Identify which cell holds the provided text, then report its (x, y) central coordinate. 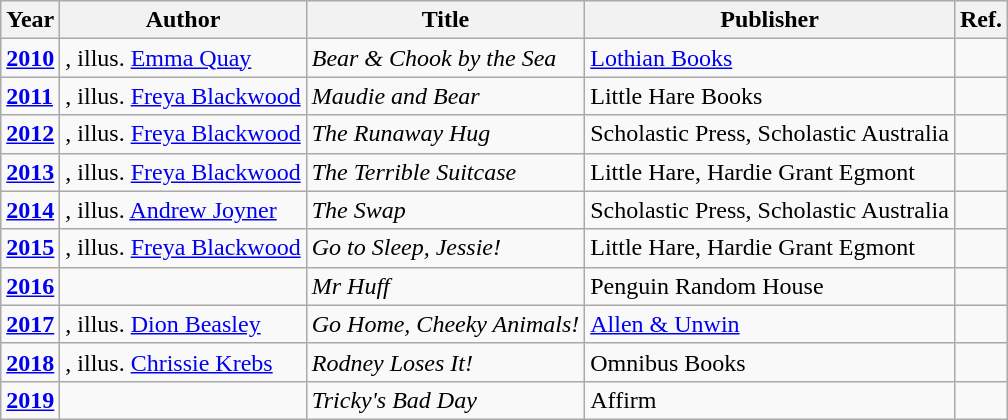
2013 (30, 172)
Affirm (770, 400)
Ref. (980, 20)
Allen & Unwin (770, 324)
The Runaway Hug (446, 134)
, illus. Chrissie Krebs (183, 362)
Penguin Random House (770, 286)
2014 (30, 210)
Little Hare Books (770, 96)
Tricky's Bad Day (446, 400)
2018 (30, 362)
, illus. Dion Beasley (183, 324)
Publisher (770, 20)
, illus. Emma Quay (183, 58)
Year (30, 20)
2012 (30, 134)
The Swap (446, 210)
2010 (30, 58)
The Terrible Suitcase (446, 172)
2011 (30, 96)
Go Home, Cheeky Animals! (446, 324)
, illus. Andrew Joyner (183, 210)
2019 (30, 400)
2015 (30, 248)
Go to Sleep, Jessie! (446, 248)
Rodney Loses It! (446, 362)
Mr Huff (446, 286)
Author (183, 20)
Omnibus Books (770, 362)
Lothian Books (770, 58)
Title (446, 20)
Maudie and Bear (446, 96)
2016 (30, 286)
Bear & Chook by the Sea (446, 58)
2017 (30, 324)
